Pinpoint the cell where the given text exists, returning its [X, Y] midpoint coordinate. 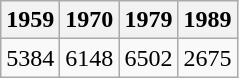
6148 [90, 58]
1979 [148, 20]
1989 [208, 20]
1970 [90, 20]
6502 [148, 58]
1959 [30, 20]
5384 [30, 58]
2675 [208, 58]
